Search for the cell housing the specified text and yield its [x, y] center coordinate. 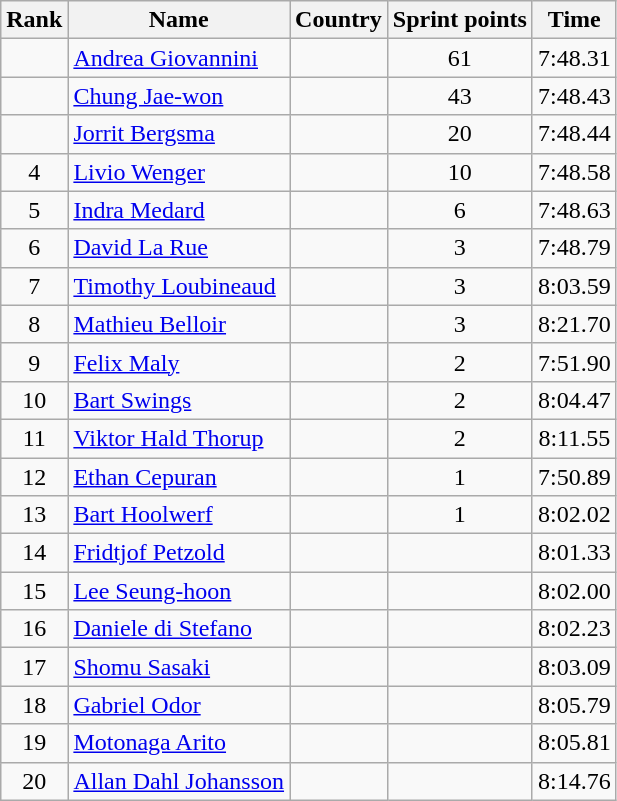
17 [34, 667]
8:21.70 [574, 324]
Viktor Hald Thorup [179, 438]
61 [460, 58]
8:05.81 [574, 743]
Country [339, 20]
Fridtjof Petzold [179, 553]
Indra Medard [179, 210]
Lee Seung-hoon [179, 591]
7:48.44 [574, 134]
5 [34, 210]
8:03.59 [574, 286]
David La Rue [179, 248]
Allan Dahl Johansson [179, 781]
Bart Swings [179, 400]
14 [34, 553]
Rank [34, 20]
15 [34, 591]
8:05.79 [574, 705]
13 [34, 515]
8:03.09 [574, 667]
Livio Wenger [179, 172]
7:48.43 [574, 96]
8:02.23 [574, 629]
18 [34, 705]
Gabriel Odor [179, 705]
Bart Hoolwerf [179, 515]
7:48.79 [574, 248]
11 [34, 438]
19 [34, 743]
Ethan Cepuran [179, 477]
Chung Jae-won [179, 96]
Mathieu Belloir [179, 324]
7:48.58 [574, 172]
8 [34, 324]
12 [34, 477]
Timothy Loubineaud [179, 286]
16 [34, 629]
Sprint points [460, 20]
8:01.33 [574, 553]
Motonaga Arito [179, 743]
8:02.02 [574, 515]
8:14.76 [574, 781]
8:02.00 [574, 591]
7:51.90 [574, 362]
Shomu Sasaki [179, 667]
7:48.63 [574, 210]
9 [34, 362]
43 [460, 96]
Time [574, 20]
Name [179, 20]
Jorrit Bergsma [179, 134]
Daniele di Stefano [179, 629]
7:50.89 [574, 477]
Felix Maly [179, 362]
7:48.31 [574, 58]
Andrea Giovannini [179, 58]
7 [34, 286]
8:04.47 [574, 400]
8:11.55 [574, 438]
4 [34, 172]
